Determine the (x, y) coordinate at the center of the cell enclosing the given text.  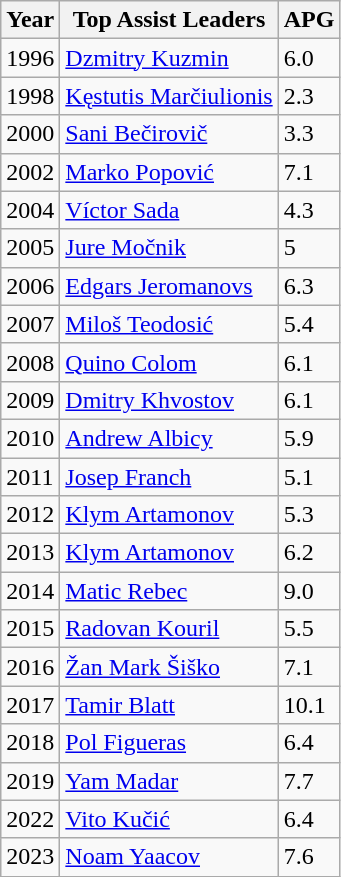
2015 (30, 629)
2018 (30, 743)
Top Assist Leaders (169, 20)
Dmitry Khvostov (169, 400)
5.9 (309, 438)
Yam Madar (169, 781)
7.6 (309, 857)
9.0 (309, 591)
2007 (30, 324)
10.1 (309, 705)
6.2 (309, 553)
Josep Franch (169, 477)
Vito Kučić (169, 819)
Pol Figueras (169, 743)
Žan Mark Šiško (169, 667)
6.0 (309, 58)
2009 (30, 400)
2011 (30, 477)
2006 (30, 286)
Matic Rebec (169, 591)
2016 (30, 667)
5.5 (309, 629)
2004 (30, 210)
2008 (30, 362)
2023 (30, 857)
2022 (30, 819)
5.1 (309, 477)
Quino Colom (169, 362)
Dzmitry Kuzmin (169, 58)
2.3 (309, 96)
Sani Bečirovič (169, 134)
7.7 (309, 781)
Andrew Albicy (169, 438)
1996 (30, 58)
Radovan Kouril (169, 629)
2017 (30, 705)
Jure Močnik (169, 248)
2012 (30, 515)
Kęstutis Marčiulionis (169, 96)
2013 (30, 553)
5 (309, 248)
5.3 (309, 515)
APG (309, 20)
2005 (30, 248)
2019 (30, 781)
1998 (30, 96)
Miloš Teodosić (169, 324)
2000 (30, 134)
Year (30, 20)
Marko Popović (169, 172)
Tamir Blatt (169, 705)
4.3 (309, 210)
3.3 (309, 134)
2002 (30, 172)
5.4 (309, 324)
Edgars Jeromanovs (169, 286)
Víctor Sada (169, 210)
Noam Yaacov (169, 857)
2014 (30, 591)
2010 (30, 438)
6.3 (309, 286)
